Return the [x, y] coordinate for the center point of the cell that contains the specified text.  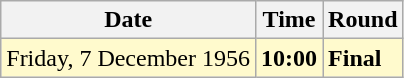
10:00 [290, 58]
Round [363, 20]
Friday, 7 December 1956 [128, 58]
Final [363, 58]
Time [290, 20]
Date [128, 20]
